Pinpoint the cell where the given text exists, returning its (X, Y) midpoint coordinate. 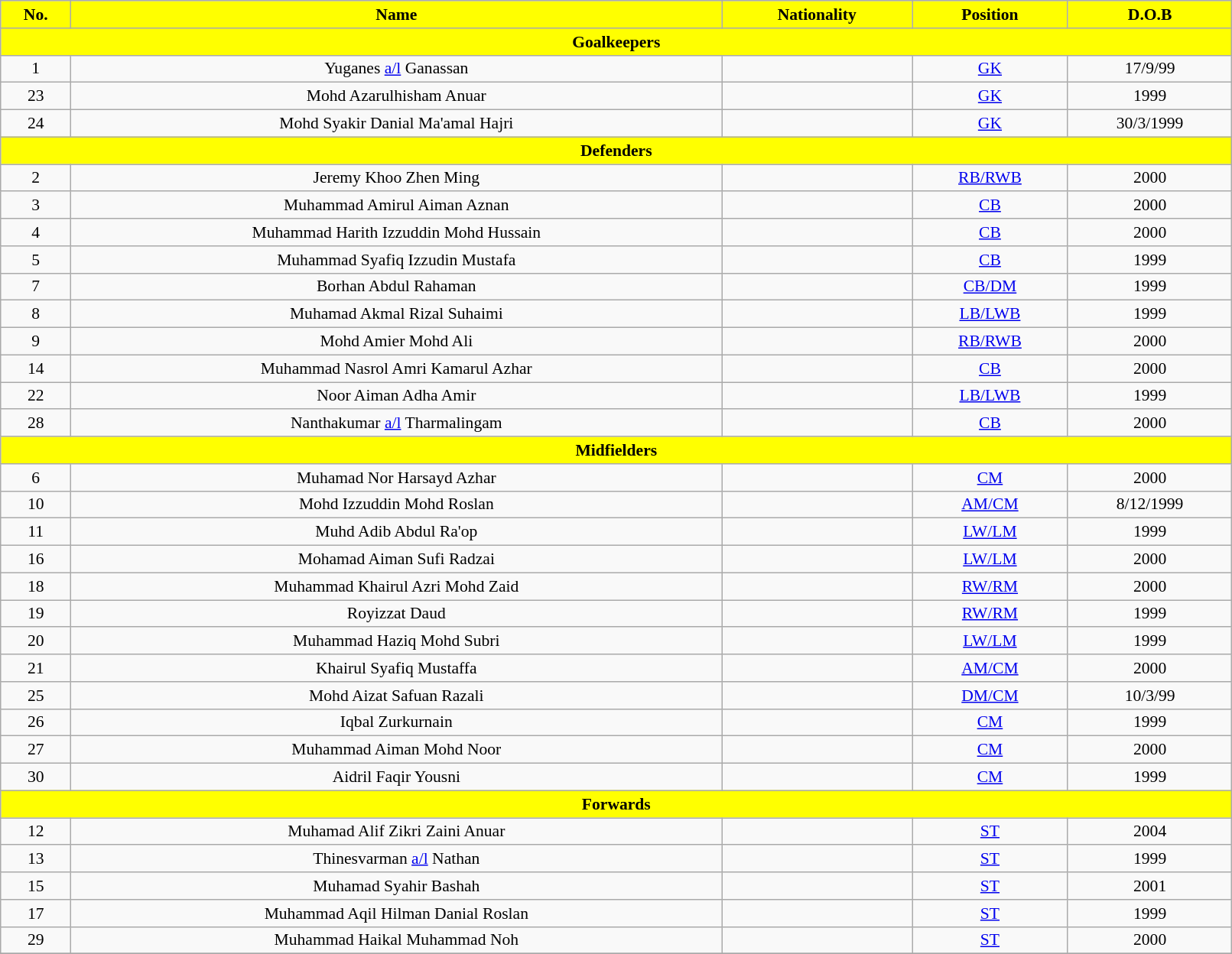
1 (36, 69)
18 (36, 586)
Muhammad Aiman Mohd Noor (396, 750)
Muhammad Haikal Muhammad Noh (396, 940)
11 (36, 532)
Muhammad Harith Izzuddin Mohd Hussain (396, 232)
Noor Aiman Adha Amir (396, 396)
26 (36, 722)
28 (36, 423)
D.O.B (1149, 15)
17 (36, 913)
30 (36, 777)
Muhammad Haziq Mohd Subri (396, 641)
Muhammad Khairul Azri Mohd Zaid (396, 586)
Muhammad Amirul Aiman Aznan (396, 206)
3 (36, 206)
Name (396, 15)
6 (36, 478)
25 (36, 696)
Muhamad Akmal Rizal Suhaimi (396, 314)
2004 (1149, 832)
Midfielders (616, 450)
Aidril Faqir Yousni (396, 777)
Muhammad Syafiq Izzudin Mustafa (396, 260)
29 (36, 940)
Defenders (616, 151)
Mohd Syakir Danial Ma'amal Hajri (396, 124)
Jeremy Khoo Zhen Ming (396, 178)
10/3/99 (1149, 696)
2001 (1149, 886)
Nanthakumar a/l Tharmalingam (396, 423)
Muhammad Aqil Hilman Danial Roslan (396, 913)
Muhamad Nor Harsayd Azhar (396, 478)
23 (36, 96)
24 (36, 124)
Muhd Adib Abdul Ra'op (396, 532)
20 (36, 641)
21 (36, 668)
Goalkeepers (616, 42)
2 (36, 178)
4 (36, 232)
8/12/1999 (1149, 505)
30/3/1999 (1149, 124)
9 (36, 342)
27 (36, 750)
8 (36, 314)
13 (36, 859)
Muhamad Alif Zikri Zaini Anuar (396, 832)
10 (36, 505)
Thinesvarman a/l Nathan (396, 859)
22 (36, 396)
16 (36, 560)
15 (36, 886)
Forwards (616, 804)
Mohd Azarulhisham Anuar (396, 96)
CB/DM (990, 287)
Mohamad Aiman Sufi Radzai (396, 560)
Yuganes a/l Ganassan (396, 69)
Nationality (817, 15)
17/9/99 (1149, 69)
No. (36, 15)
Borhan Abdul Rahaman (396, 287)
Iqbal Zurkurnain (396, 722)
14 (36, 368)
Position (990, 15)
Mohd Izzuddin Mohd Roslan (396, 505)
Muhamad Syahir Bashah (396, 886)
Mohd Amier Mohd Ali (396, 342)
Mohd Aizat Safuan Razali (396, 696)
DM/CM (990, 696)
19 (36, 614)
5 (36, 260)
Muhammad Nasrol Amri Kamarul Azhar (396, 368)
Royizzat Daud (396, 614)
12 (36, 832)
7 (36, 287)
Khairul Syafiq Mustaffa (396, 668)
